Find where the given text appears and provide that cell's center as (X, Y) coordinate. 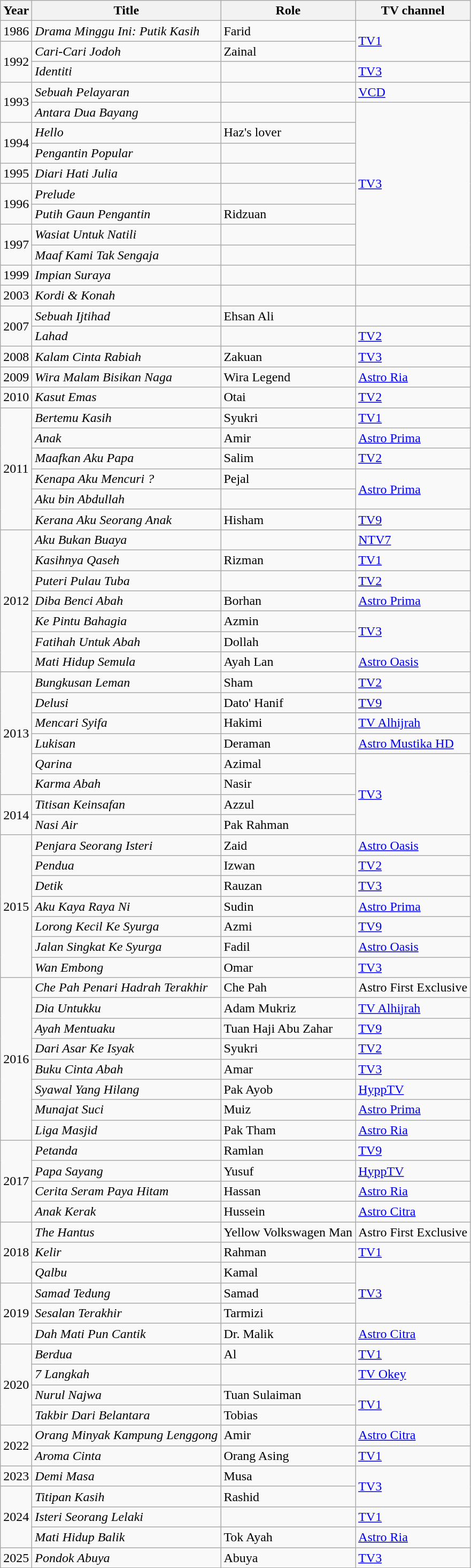
2019 (16, 1313)
7 Langkah (126, 1374)
Farid (288, 31)
Mati Hidup Semula (126, 662)
2023 (16, 1476)
Ayah Mentuaku (126, 1028)
Title (126, 11)
Zakuan (288, 357)
Kasut Emas (126, 397)
Lukisan (126, 743)
Hisham (288, 519)
1994 (16, 143)
Izwan (288, 865)
2018 (16, 1252)
1995 (16, 173)
Sudin (288, 906)
Drama Minggu Ini: Putik Kasih (126, 31)
Ramlan (288, 1150)
1999 (16, 275)
2017 (16, 1181)
Dollah (288, 642)
2007 (16, 326)
Deraman (288, 743)
Che Pah Penari Hadrah Terakhir (126, 988)
Salim (288, 458)
Antara Dua Bayang (126, 112)
Zaid (288, 845)
Bungkusan Leman (126, 682)
TV channel (413, 11)
Maafkan Aku Papa (126, 458)
Syawal Yang Hilang (126, 1089)
Tuan Sulaiman (288, 1395)
2015 (16, 906)
Adam Mukriz (288, 1008)
1986 (16, 31)
Delusi (126, 703)
Pak Tham (288, 1130)
2016 (16, 1059)
Role (288, 11)
Demi Masa (126, 1476)
Otai (288, 397)
Karma Abah (126, 784)
Dia Untukku (126, 1008)
1992 (16, 62)
Hakimi (288, 723)
2014 (16, 814)
Fatihah Untuk Abah (126, 642)
Bertemu Kasih (126, 418)
Kasihnya Qaseh (126, 560)
Dari Asar Ke Isyak (126, 1049)
TV Okey (413, 1374)
Qarina (126, 764)
2013 (16, 733)
Omar (288, 967)
Anak (126, 438)
Kalam Cinta Rabiah (126, 357)
Aku Bukan Buaya (126, 540)
Azimal (288, 764)
Wan Embong (126, 967)
Diari Hati Julia (126, 173)
Anak Kerak (126, 1211)
Dr. Malik (288, 1334)
Kelir (126, 1252)
Samad (288, 1293)
Yellow Volkswagen Man (288, 1232)
Tobias (288, 1415)
Sham (288, 682)
1993 (16, 102)
Identiti (126, 72)
2012 (16, 601)
Amar (288, 1069)
Putih Gaun Pengantin (126, 214)
2008 (16, 357)
Ke Pintu Bahagia (126, 621)
Cerita Seram Paya Hitam (126, 1191)
Lahad (126, 336)
Kamal (288, 1273)
2020 (16, 1385)
Nasi Air (126, 825)
Wira Legend (288, 377)
Zainal (288, 51)
Pak Rahman (288, 825)
Tok Ayah (288, 1537)
Aku Kaya Raya Ni (126, 906)
2025 (16, 1558)
2024 (16, 1517)
Takbir Dari Belantara (126, 1415)
Yusuf (288, 1171)
Dato' Hanif (288, 703)
VCD (413, 92)
Azzul (288, 804)
Jalan Singkat Ke Syurga (126, 947)
Puteri Pulau Tuba (126, 580)
Munajat Suci (126, 1110)
The Hantus (126, 1232)
Haz's lover (288, 133)
Borhan (288, 601)
Liga Masjid (126, 1130)
Aroma Cinta (126, 1456)
Nasir (288, 784)
Diba Benci Abah (126, 601)
Wira Malam Bisikan Naga (126, 377)
2009 (16, 377)
Rauzan (288, 886)
NTV7 (413, 540)
Buku Cinta Abah (126, 1069)
Kenapa Aku Mencuri ? (126, 479)
Impian Suraya (126, 275)
2003 (16, 296)
Lorong Kecil Ke Syurga (126, 927)
Fadil (288, 947)
Hassan (288, 1191)
Titipan Kasih (126, 1496)
1996 (16, 204)
Rashid (288, 1496)
Azmi (288, 927)
Prelude (126, 194)
Musa (288, 1476)
Cari-Cari Jodoh (126, 51)
Penjara Seorang Isteri (126, 845)
Tuan Haji Abu Zahar (288, 1028)
Tarmizi (288, 1313)
Sesalan Terakhir (126, 1313)
Dah Mati Pun Cantik (126, 1334)
1997 (16, 244)
Sebuah Pelayaran (126, 92)
Orang Minyak Kampung Lenggong (126, 1435)
Pak Ayob (288, 1089)
2010 (16, 397)
Wasiat Untuk Natili (126, 234)
Titisan Keinsafan (126, 804)
Mati Hidup Balik (126, 1537)
Kerana Aku Seorang Anak (126, 519)
Ehsan Ali (288, 316)
Orang Asing (288, 1456)
Che Pah (288, 988)
Qalbu (126, 1273)
Rahman (288, 1252)
Astro Mustika HD (413, 743)
Mencari Syifa (126, 723)
Berdua (126, 1354)
Papa Sayang (126, 1171)
Petanda (126, 1150)
Hussein (288, 1211)
Aku bin Abdullah (126, 499)
Pejal (288, 479)
Kordi & Konah (126, 296)
Abuya (288, 1558)
Pengantin Popular (126, 153)
Rizman (288, 560)
Ayah Lan (288, 662)
Ridzuan (288, 214)
Isteri Seorang Lelaki (126, 1517)
Samad Tedung (126, 1293)
Hello (126, 133)
Azmin (288, 621)
Pendua (126, 865)
Detik (126, 886)
Nurul Najwa (126, 1395)
Al (288, 1354)
Sebuah Ijtihad (126, 316)
Pondok Abuya (126, 1558)
2011 (16, 468)
Maaf Kami Tak Sengaja (126, 255)
Muiz (288, 1110)
2022 (16, 1446)
Year (16, 11)
